Identify which cell holds the provided text, then report its (x, y) central coordinate. 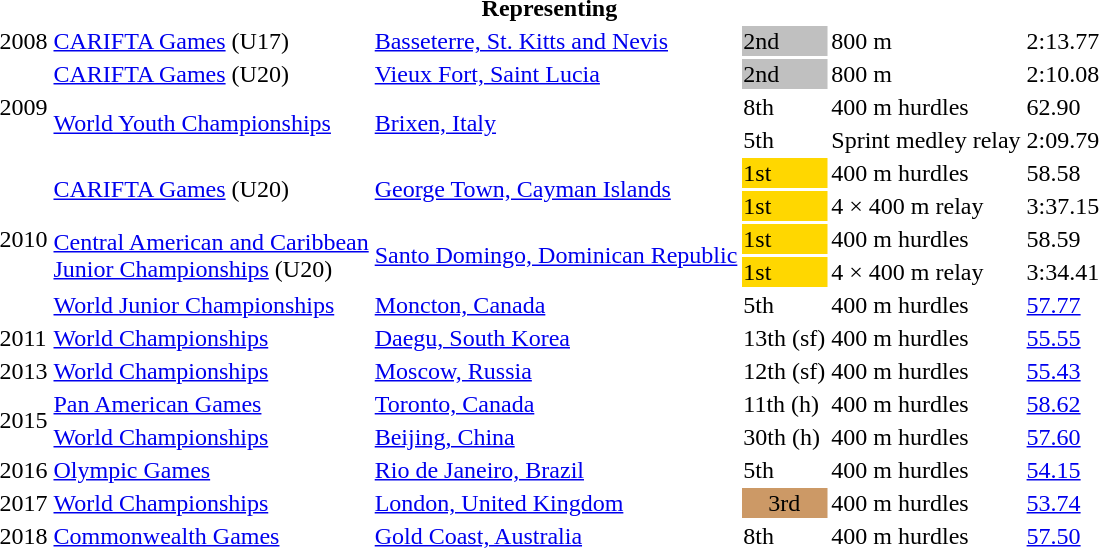
London, United Kingdom (556, 503)
World Youth Championships (211, 124)
30th (h) (784, 437)
Basseterre, St. Kitts and Nevis (556, 41)
Toronto, Canada (556, 404)
World Junior Championships (211, 305)
8th (784, 107)
12th (sf) (784, 371)
Central American and CaribbeanJunior Championships (U20) (211, 256)
CARIFTA Games (U17) (211, 41)
Moscow, Russia (556, 371)
Sprint medley relay (926, 140)
Moncton, Canada (556, 305)
11th (h) (784, 404)
Olympic Games (211, 470)
Brixen, Italy (556, 124)
Rio de Janeiro, Brazil (556, 470)
Vieux Fort, Saint Lucia (556, 74)
Pan American Games (211, 404)
13th (sf) (784, 338)
Beijing, China (556, 437)
Santo Domingo, Dominican Republic (556, 256)
Daegu, South Korea (556, 338)
3rd (784, 503)
George Town, Cayman Islands (556, 190)
